For the text-containing cell, return its midpoint in [X, Y] coordinate format. 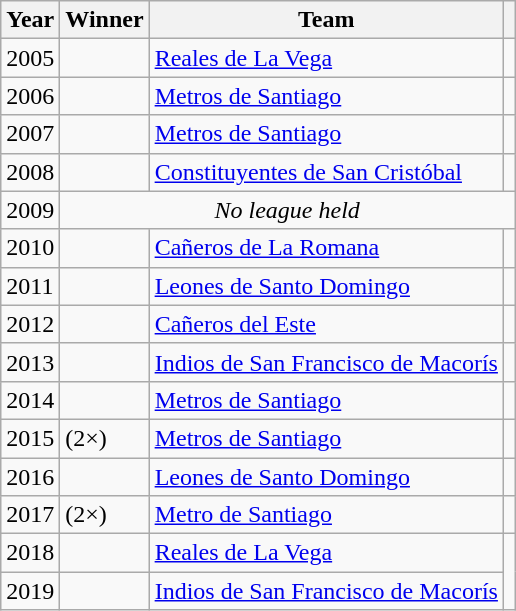
2016 [30, 477]
2019 [30, 591]
2008 [30, 172]
Winner [104, 20]
Constituyentes de San Cristóbal [326, 172]
2011 [30, 286]
2006 [30, 96]
Cañeros del Este [326, 324]
2014 [30, 400]
2009 [30, 210]
Cañeros de La Romana [326, 248]
2015 [30, 438]
Team [326, 20]
2005 [30, 58]
2013 [30, 362]
2012 [30, 324]
2017 [30, 515]
Metro de Santiago [326, 515]
2007 [30, 134]
2010 [30, 248]
2018 [30, 553]
No league held [288, 210]
Year [30, 20]
